Locate the cell with the specified text and output its (X, Y) center coordinate. 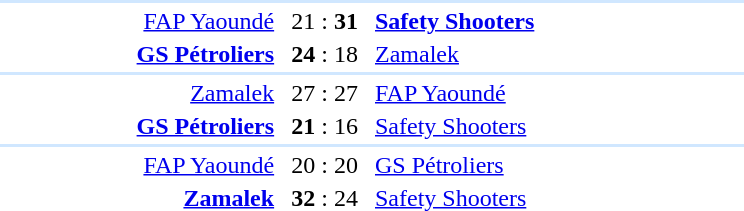
20 : 20 (325, 165)
27 : 27 (325, 93)
24 : 18 (325, 54)
21 : 16 (325, 126)
21 : 31 (325, 21)
